Determine the [x, y] coordinate at the center of the cell enclosing the given text.  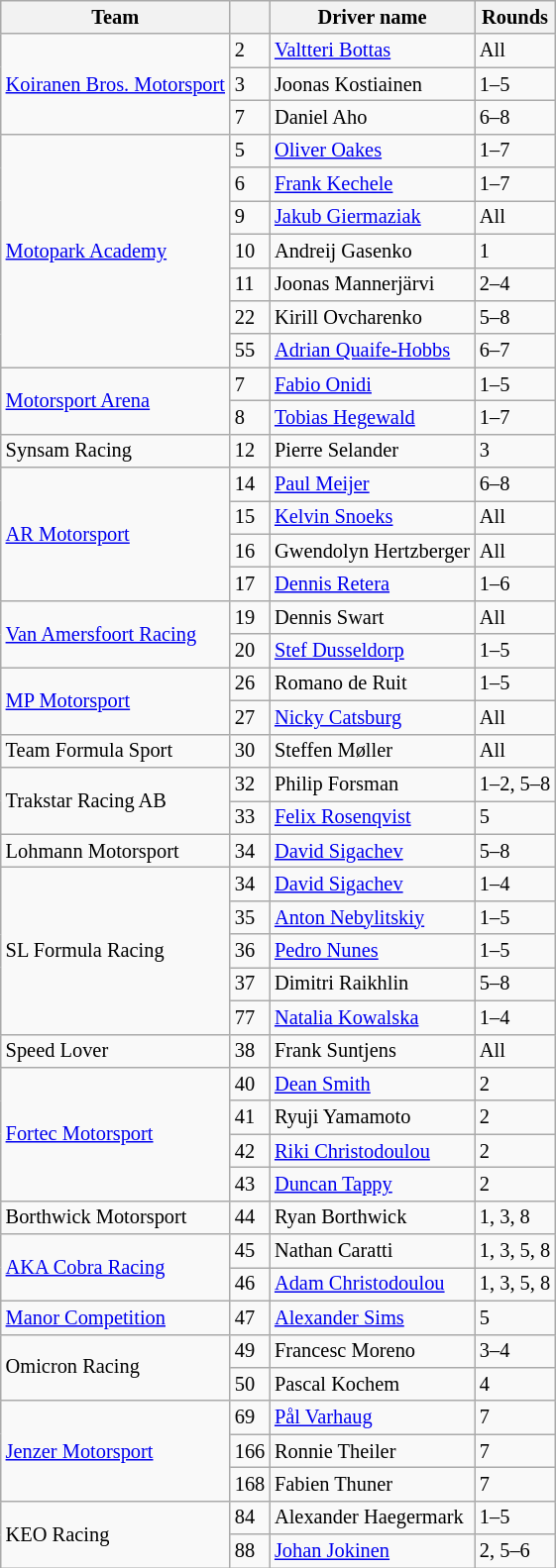
SL Formula Racing [115, 950]
Jakub Giermaziak [373, 217]
10 [250, 251]
Dimitri Raikhlin [373, 984]
Speed Lover [115, 1051]
Anton Nebylitskiy [373, 917]
Ryan Borthwick [373, 1217]
Pascal Kochem [373, 1384]
Joonas Mannerjärvi [373, 284]
1 [515, 251]
Lohmann Motorsport [115, 851]
Trakstar Racing AB [115, 800]
38 [250, 1051]
Romano de Ruit [373, 683]
Joonas Kostiainen [373, 84]
41 [250, 1117]
3–4 [515, 1351]
Nicky Catsburg [373, 717]
26 [250, 683]
2–4 [515, 284]
Pedro Nunes [373, 951]
Valtteri Bottas [373, 51]
Rounds [515, 17]
166 [250, 1451]
Fabio Onidi [373, 384]
37 [250, 984]
8 [250, 417]
43 [250, 1184]
14 [250, 484]
Duncan Tappy [373, 1184]
35 [250, 917]
22 [250, 317]
Frank Suntjens [373, 1051]
Fortec Motorsport [115, 1133]
1–6 [515, 583]
20 [250, 651]
Nathan Caratti [373, 1251]
Stef Dusseldorp [373, 651]
Manor Competition [115, 1317]
Pierre Selander [373, 451]
17 [250, 583]
Alexander Haegermark [373, 1517]
84 [250, 1517]
Pål Varhaug [373, 1417]
11 [250, 284]
Tobias Hegewald [373, 417]
49 [250, 1351]
Philip Forsman [373, 784]
Van Amersfoort Racing [115, 634]
2, 5–6 [515, 1551]
AR Motorsport [115, 535]
19 [250, 617]
Paul Meijer [373, 484]
Ronnie Theiler [373, 1451]
Ryuji Yamamoto [373, 1117]
44 [250, 1217]
4 [515, 1384]
12 [250, 451]
KEO Racing [115, 1533]
27 [250, 717]
16 [250, 551]
32 [250, 784]
Synsam Racing [115, 451]
Motopark Academy [115, 251]
Andreij Gasenko [373, 251]
Dennis Retera [373, 583]
42 [250, 1151]
Driver name [373, 17]
88 [250, 1551]
Gwendolyn Hertzberger [373, 551]
Kelvin Snoeks [373, 517]
Felix Rosenqvist [373, 817]
Natalia Kowalska [373, 1017]
77 [250, 1017]
Borthwick Motorsport [115, 1217]
Motorsport Arena [115, 400]
50 [250, 1384]
Daniel Aho [373, 117]
Dean Smith [373, 1084]
69 [250, 1417]
46 [250, 1284]
1–2, 5–8 [515, 784]
47 [250, 1317]
Fabien Thuner [373, 1484]
AKA Cobra Racing [115, 1268]
15 [250, 517]
Alexander Sims [373, 1317]
Omicron Racing [115, 1367]
Steffen Møller [373, 751]
Dennis Swart [373, 617]
30 [250, 751]
Frank Kechele [373, 184]
Johan Jokinen [373, 1551]
Koiranen Bros. Motorsport [115, 83]
9 [250, 217]
36 [250, 951]
MP Motorsport [115, 699]
6–7 [515, 351]
40 [250, 1084]
Kirill Ovcharenko [373, 317]
Adam Christodoulou [373, 1284]
55 [250, 351]
45 [250, 1251]
Jenzer Motorsport [115, 1450]
Oliver Oakes [373, 151]
168 [250, 1484]
1, 3, 8 [515, 1217]
Team [115, 17]
Team Formula Sport [115, 751]
6 [250, 184]
33 [250, 817]
Francesc Moreno [373, 1351]
Adrian Quaife-Hobbs [373, 351]
Riki Christodoulou [373, 1151]
